Determine the (X, Y) coordinate at the center of the cell enclosing the given text.  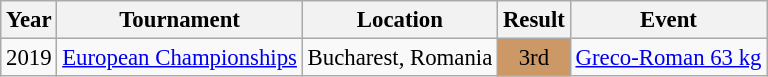
Result (534, 20)
3rd (534, 58)
Bucharest, Romania (400, 58)
European Championships (180, 58)
Location (400, 20)
Tournament (180, 20)
Year (29, 20)
Greco-Roman 63 kg (668, 58)
Event (668, 20)
2019 (29, 58)
